Find where the given text appears and provide that cell's center as [X, Y] coordinate. 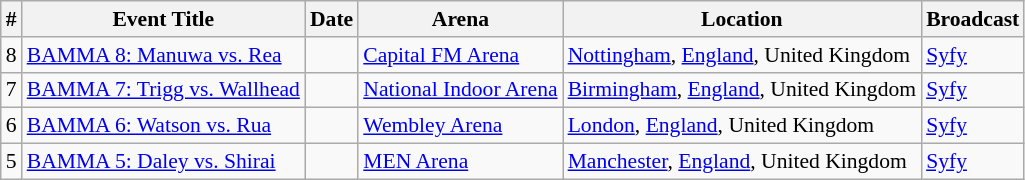
Capital FM Arena [460, 55]
BAMMA 6: Watson vs. Rua [164, 126]
7 [12, 90]
National Indoor Arena [460, 90]
Manchester, England, United Kingdom [742, 162]
Wembley Arena [460, 126]
6 [12, 126]
Date [332, 19]
BAMMA 5: Daley vs. Shirai [164, 162]
Nottingham, England, United Kingdom [742, 55]
Event Title [164, 19]
London, England, United Kingdom [742, 126]
BAMMA 7: Trigg vs. Wallhead [164, 90]
8 [12, 55]
# [12, 19]
MEN Arena [460, 162]
Location [742, 19]
Arena [460, 19]
Broadcast [972, 19]
BAMMA 8: Manuwa vs. Rea [164, 55]
5 [12, 162]
Birmingham, England, United Kingdom [742, 90]
